Output the [x, y] coordinate of the center of the cell containing the given text.  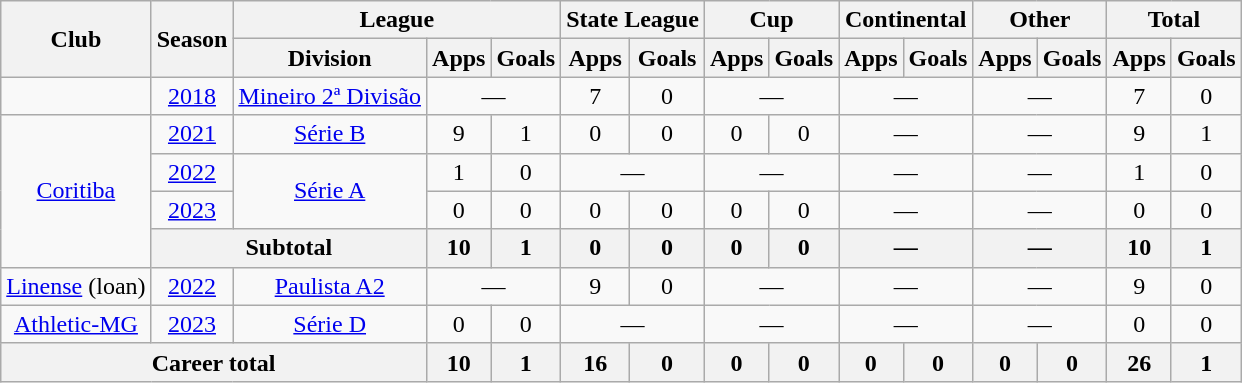
Athletic-MG [76, 324]
Série A [330, 191]
Division [330, 58]
2021 [192, 134]
Mineiro 2ª Divisão [330, 96]
Other [1040, 20]
Série B [330, 134]
26 [1139, 362]
League [397, 20]
Série D [330, 324]
Club [76, 39]
Career total [214, 362]
Paulista A2 [330, 286]
Linense (loan) [76, 286]
Continental [906, 20]
Subtotal [288, 248]
Season [192, 39]
Coritiba [76, 191]
16 [596, 362]
Cup [771, 20]
Total [1174, 20]
2018 [192, 96]
State League [633, 20]
